Return the (X, Y) coordinate for the center point of the cell that contains the specified text.  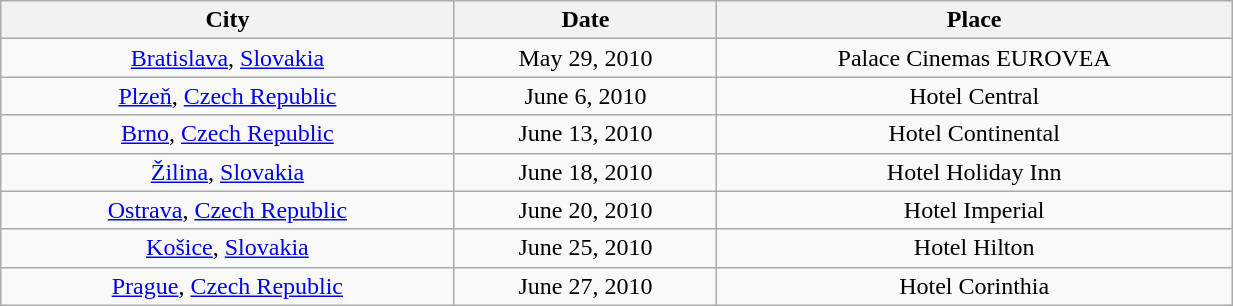
June 25, 2010 (586, 248)
Brno, Czech Republic (228, 134)
Žilina, Slovakia (228, 172)
Hotel Holiday Inn (974, 172)
Košice, Slovakia (228, 248)
Prague, Czech Republic (228, 286)
Hotel Central (974, 96)
June 13, 2010 (586, 134)
Hotel Corinthia (974, 286)
Hotel Continental (974, 134)
June 18, 2010 (586, 172)
Ostrava, Czech Republic (228, 210)
Hotel Imperial (974, 210)
Hotel Hilton (974, 248)
Palace Cinemas EUROVEA (974, 58)
June 6, 2010 (586, 96)
Bratislava, Slovakia (228, 58)
Date (586, 20)
Plzeň, Czech Republic (228, 96)
June 20, 2010 (586, 210)
June 27, 2010 (586, 286)
City (228, 20)
May 29, 2010 (586, 58)
Place (974, 20)
